Scan for the cell matching the given text and deliver its (x, y) coordinate at center. 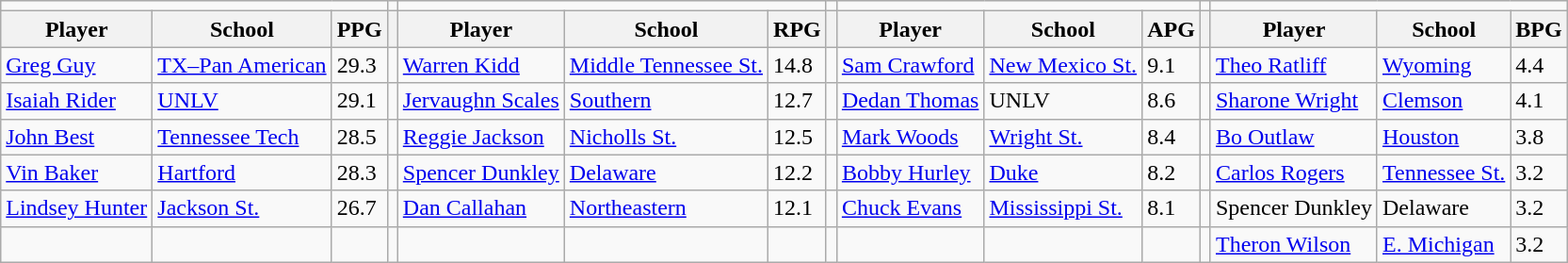
Greg Guy (77, 65)
Theron Wilson (1294, 244)
Mark Woods (910, 137)
12.5 (798, 137)
8.4 (1172, 137)
8.6 (1172, 101)
29.3 (360, 65)
12.2 (798, 173)
4.4 (1539, 65)
Bobby Hurley (910, 173)
BPG (1539, 29)
Sharone Wright (1294, 101)
Jackson St. (242, 208)
Mississippi St. (1063, 208)
RPG (798, 29)
Sam Crawford (910, 65)
14.8 (798, 65)
12.1 (798, 208)
Tennessee St. (1443, 173)
8.1 (1172, 208)
Dan Callahan (480, 208)
4.1 (1539, 101)
29.1 (360, 101)
28.5 (360, 137)
Wyoming (1443, 65)
Wright St. (1063, 137)
Duke (1063, 173)
Nicholls St. (666, 137)
Northeastern (666, 208)
Hartford (242, 173)
Southern (666, 101)
Carlos Rogers (1294, 173)
Tennessee Tech (242, 137)
Clemson (1443, 101)
12.7 (798, 101)
Bo Outlaw (1294, 137)
New Mexico St. (1063, 65)
Reggie Jackson (480, 137)
John Best (77, 137)
Warren Kidd (480, 65)
Middle Tennessee St. (666, 65)
Jervaughn Scales (480, 101)
Houston (1443, 137)
TX–Pan American (242, 65)
Isaiah Rider (77, 101)
Vin Baker (77, 173)
APG (1172, 29)
26.7 (360, 208)
PPG (360, 29)
Dedan Thomas (910, 101)
3.8 (1539, 137)
E. Michigan (1443, 244)
Lindsey Hunter (77, 208)
Chuck Evans (910, 208)
28.3 (360, 173)
Theo Ratliff (1294, 65)
9.1 (1172, 65)
8.2 (1172, 173)
